Return the [X, Y] coordinate for the center point of the cell that contains the specified text.  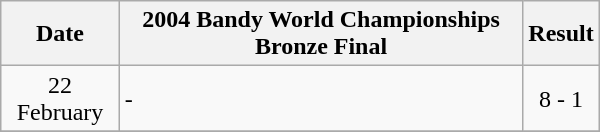
- [321, 98]
22 February [60, 98]
Result [561, 34]
2004 Bandy World Championships Bronze Final [321, 34]
Date [60, 34]
8 - 1 [561, 98]
